Capture the cell that displays the provided text and extract its (x, y) central coordinate. 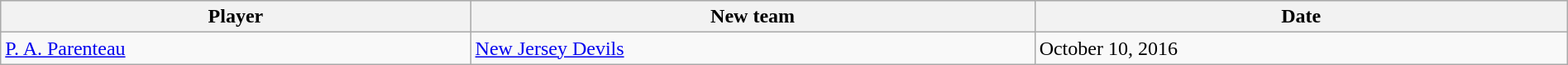
October 10, 2016 (1301, 48)
Player (236, 17)
New team (753, 17)
New Jersey Devils (753, 48)
Date (1301, 17)
P. A. Parenteau (236, 48)
